Return the [x, y] coordinate for the center point of the cell that contains the specified text.  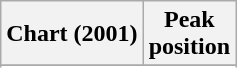
Peakposition [189, 34]
Chart (2001) [72, 34]
